Identify which cell holds the provided text, then report its (x, y) central coordinate. 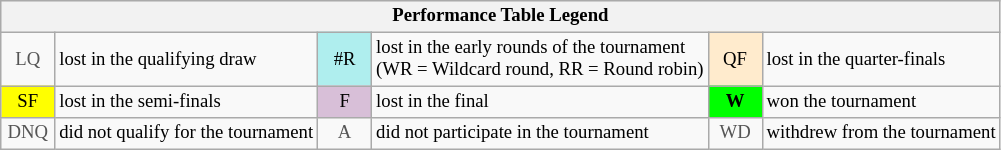
withdrew from the tournament (881, 134)
#R (345, 60)
lost in the qualifying draw (186, 60)
did not qualify for the tournament (186, 134)
WD (735, 134)
Performance Table Legend (500, 16)
F (345, 102)
A (345, 134)
lost in the early rounds of the tournament(WR = Wildcard round, RR = Round robin) (540, 60)
QF (735, 60)
won the tournament (881, 102)
LQ (28, 60)
SF (28, 102)
W (735, 102)
DNQ (28, 134)
lost in the quarter-finals (881, 60)
lost in the semi-finals (186, 102)
lost in the final (540, 102)
did not participate in the tournament (540, 134)
